Detect which cell encompasses the target text, then output its [x, y] center coordinate. 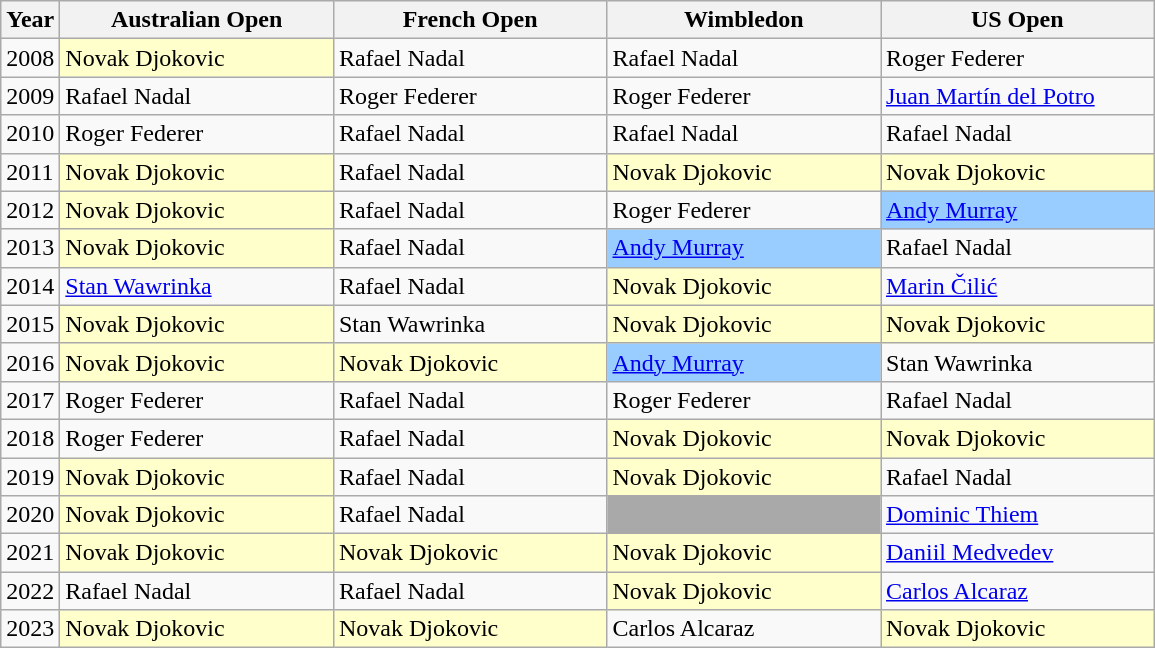
2010 [30, 134]
Juan Martín del Potro [1017, 96]
2019 [30, 477]
2023 [30, 629]
2021 [30, 553]
2016 [30, 362]
Marin Čilić [1017, 286]
2017 [30, 400]
2015 [30, 324]
2012 [30, 210]
2022 [30, 591]
2020 [30, 515]
2018 [30, 438]
US Open [1017, 20]
Wimbledon [744, 20]
2014 [30, 286]
Dominic Thiem [1017, 515]
Daniil Medvedev [1017, 553]
French Open [470, 20]
2008 [30, 58]
Year [30, 20]
2013 [30, 248]
Australian Open [197, 20]
2011 [30, 172]
2009 [30, 96]
